Output the [X, Y] coordinate of the center of the cell containing the given text.  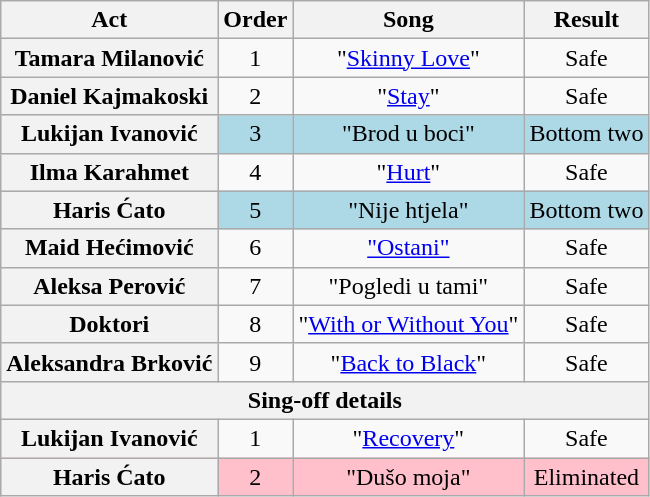
Sing-off details [325, 400]
"Back to Black" [408, 362]
Aleksa Perović [110, 286]
"Nije htjela" [408, 210]
7 [256, 286]
Maid Hećimović [110, 248]
Eliminated [586, 477]
9 [256, 362]
Result [586, 20]
"Recovery" [408, 438]
Doktori [110, 324]
"Brod u boci" [408, 134]
Daniel Kajmakoski [110, 96]
8 [256, 324]
Order [256, 20]
"Dušo moja" [408, 477]
Act [110, 20]
3 [256, 134]
Ilma Karahmet [110, 172]
Song [408, 20]
"Pogledi u tami" [408, 286]
"Stay" [408, 96]
"Hurt" [408, 172]
"With or Without You" [408, 324]
Tamara Milanović [110, 58]
5 [256, 210]
Aleksandra Brković [110, 362]
6 [256, 248]
"Ostani" [408, 248]
4 [256, 172]
"Skinny Love" [408, 58]
